Pinpoint the cell where the given text exists, returning its [x, y] midpoint coordinate. 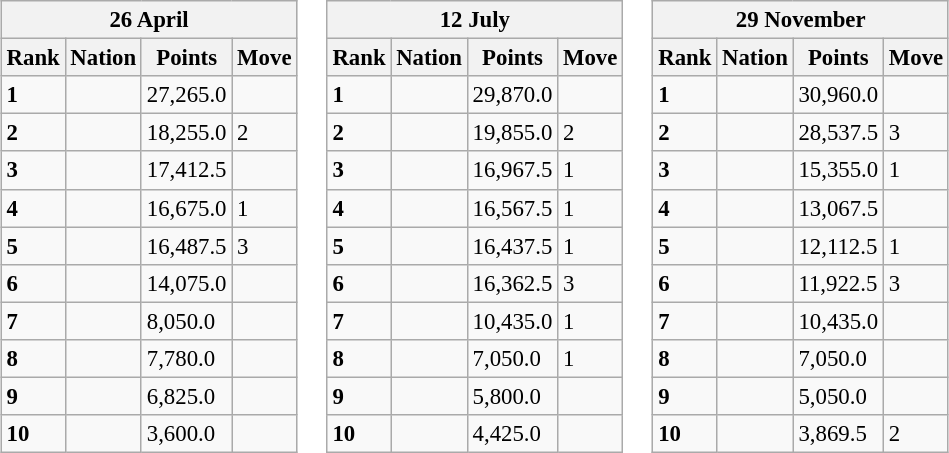
30,960.0 [838, 95]
27,265.0 [186, 95]
11,922.5 [838, 283]
16,487.5 [186, 246]
3,869.5 [838, 434]
18,255.0 [186, 133]
16,437.5 [512, 246]
16,567.5 [512, 208]
3,600.0 [186, 434]
6,825.0 [186, 396]
12 July [475, 20]
15,355.0 [838, 170]
5,800.0 [512, 396]
5,050.0 [838, 396]
28,537.5 [838, 133]
29,870.0 [512, 95]
16,675.0 [186, 208]
16,362.5 [512, 283]
29 November [801, 20]
8,050.0 [186, 321]
14,075.0 [186, 283]
17,412.5 [186, 170]
7,780.0 [186, 358]
26 April [149, 20]
4,425.0 [512, 434]
12,112.5 [838, 246]
16,967.5 [512, 170]
13,067.5 [838, 208]
19,855.0 [512, 133]
